Provide the (X, Y) coordinate of the cell's center where the given text is located.  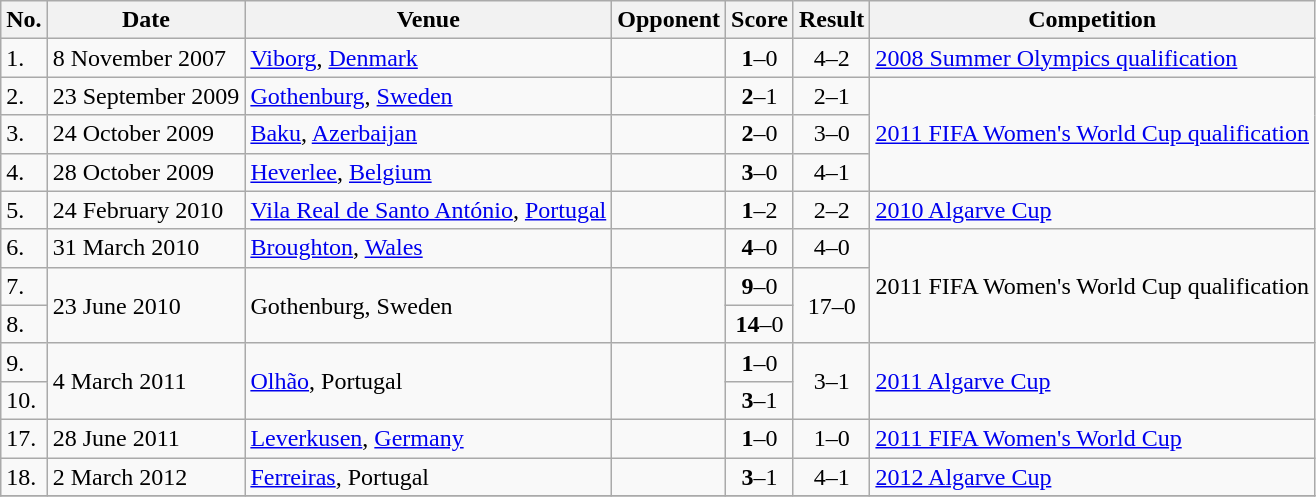
2012 Algarve Cup (1092, 477)
2008 Summer Olympics qualification (1092, 58)
9. (24, 362)
14–0 (760, 324)
4 March 2011 (146, 381)
18. (24, 477)
5. (24, 210)
28 June 2011 (146, 438)
7. (24, 286)
23 June 2010 (146, 305)
Opponent (669, 20)
24 October 2009 (146, 134)
2010 Algarve Cup (1092, 210)
2–2 (831, 210)
2. (24, 96)
1–2 (760, 210)
Venue (428, 20)
23 September 2009 (146, 96)
28 October 2009 (146, 172)
Viborg, Denmark (428, 58)
Result (831, 20)
10. (24, 400)
2–0 (760, 134)
1. (24, 58)
Ferreiras, Portugal (428, 477)
Broughton, Wales (428, 248)
17. (24, 438)
2 March 2012 (146, 477)
Vila Real de Santo António, Portugal (428, 210)
6. (24, 248)
Score (760, 20)
Baku, Azerbaijan (428, 134)
Olhão, Portugal (428, 381)
3. (24, 134)
No. (24, 20)
Date (146, 20)
Competition (1092, 20)
4–2 (831, 58)
Leverkusen, Germany (428, 438)
Heverlee, Belgium (428, 172)
2011 Algarve Cup (1092, 381)
8. (24, 324)
9–0 (760, 286)
24 February 2010 (146, 210)
4. (24, 172)
8 November 2007 (146, 58)
2011 FIFA Women's World Cup (1092, 438)
17–0 (831, 305)
31 March 2010 (146, 248)
